Search for the cell housing the specified text and yield its (x, y) center coordinate. 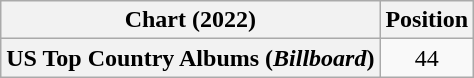
US Top Country Albums (Billboard) (190, 58)
Chart (2022) (190, 20)
Position (427, 20)
44 (427, 58)
